Output the [x, y] coordinate of the center of the cell containing the given text.  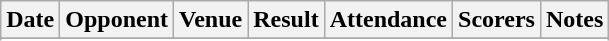
Result [286, 20]
Date [30, 20]
Attendance [388, 20]
Notes [574, 20]
Scorers [497, 20]
Venue [211, 20]
Opponent [117, 20]
